For the text-containing cell, return its midpoint in (X, Y) coordinate format. 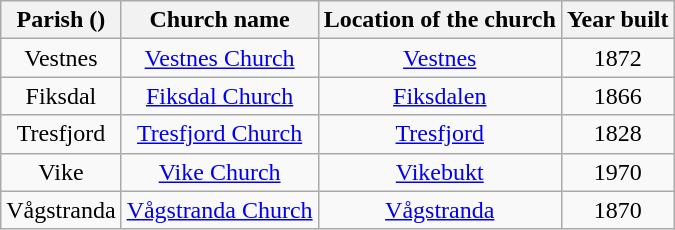
Vestnes Church (220, 58)
Vike Church (220, 172)
1870 (618, 210)
Fiksdalen (440, 96)
Location of the church (440, 20)
Vågstranda Church (220, 210)
1866 (618, 96)
Parish () (61, 20)
Church name (220, 20)
Tresfjord Church (220, 134)
Fiksdal (61, 96)
Vikebukt (440, 172)
1828 (618, 134)
1970 (618, 172)
Fiksdal Church (220, 96)
Vike (61, 172)
1872 (618, 58)
Year built (618, 20)
